Return (X, Y) of the center of cell containing provided text 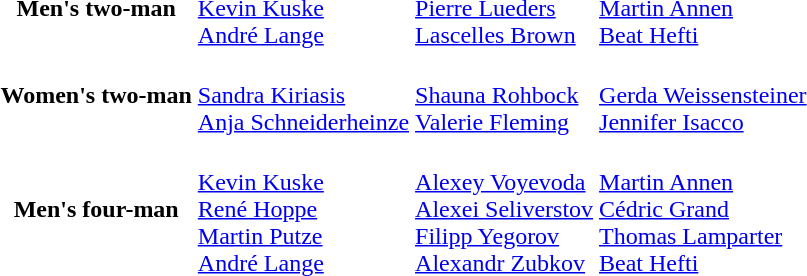
Sandra KiriasisAnja Schneiderheinze (303, 95)
Shauna RohbockValerie Fleming (504, 95)
